Extract the (x, y) coordinate from the center of the cell holding the provided text.  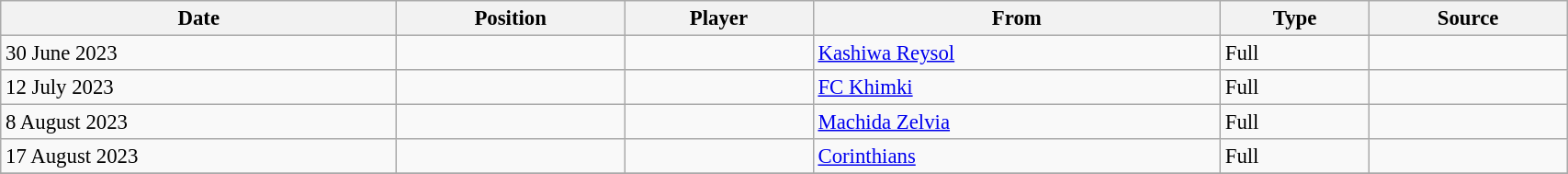
Date (198, 18)
17 August 2023 (198, 157)
Position (511, 18)
From (1016, 18)
Kashiwa Reysol (1016, 53)
Source (1468, 18)
8 August 2023 (198, 122)
Machida Zelvia (1016, 122)
12 July 2023 (198, 87)
Corinthians (1016, 157)
Type (1294, 18)
Player (719, 18)
FC Khimki (1016, 87)
30 June 2023 (198, 53)
